Search for the cell housing the specified text and yield its [x, y] center coordinate. 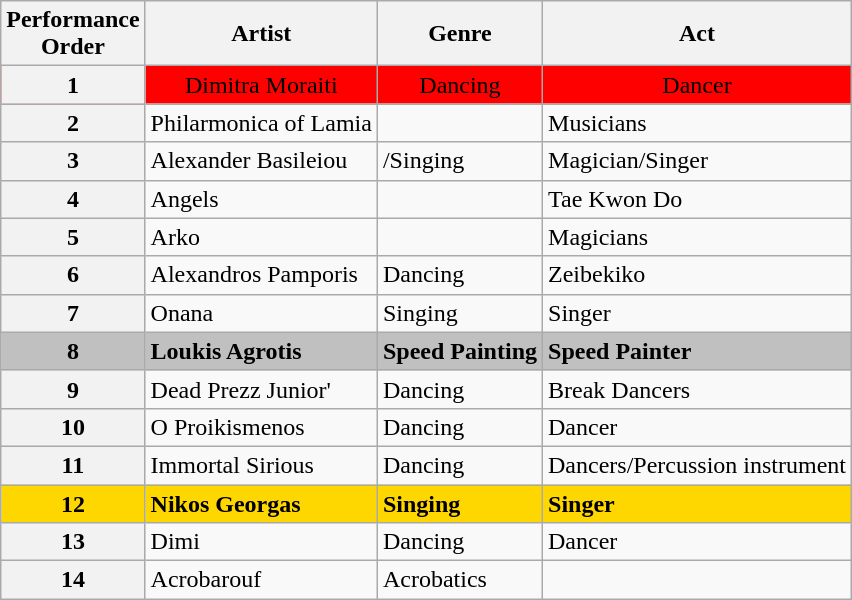
Speed Painter [698, 351]
Acrobarouf [261, 580]
Act [698, 34]
10 [73, 427]
Acrobatics [460, 580]
Alexandros Pamporis [261, 275]
Tae Kwon Do [698, 199]
Zeibekiko [698, 275]
Nikos Georgas [261, 503]
Speed Painting [460, 351]
1 [73, 85]
Angels [261, 199]
Magicians [698, 237]
3 [73, 161]
7 [73, 313]
Break Dancers [698, 389]
PerformanceOrder [73, 34]
11 [73, 465]
5 [73, 237]
Arko [261, 237]
Immortal Sirious [261, 465]
9 [73, 389]
Dead Prezz Junior' [261, 389]
Genre [460, 34]
8 [73, 351]
2 [73, 123]
Musicians [698, 123]
6 [73, 275]
/Singing [460, 161]
Philarmonica of Lamia [261, 123]
Onana [261, 313]
O Proikismenos [261, 427]
Dimi [261, 542]
14 [73, 580]
Dimitra Moraiti [261, 85]
12 [73, 503]
Loukis Agrotis [261, 351]
4 [73, 199]
13 [73, 542]
Alexander Basileiou [261, 161]
Magician/Singer [698, 161]
Dancers/Percussion instrument [698, 465]
Artist [261, 34]
